Scan for the cell matching the given text and deliver its [X, Y] coordinate at center. 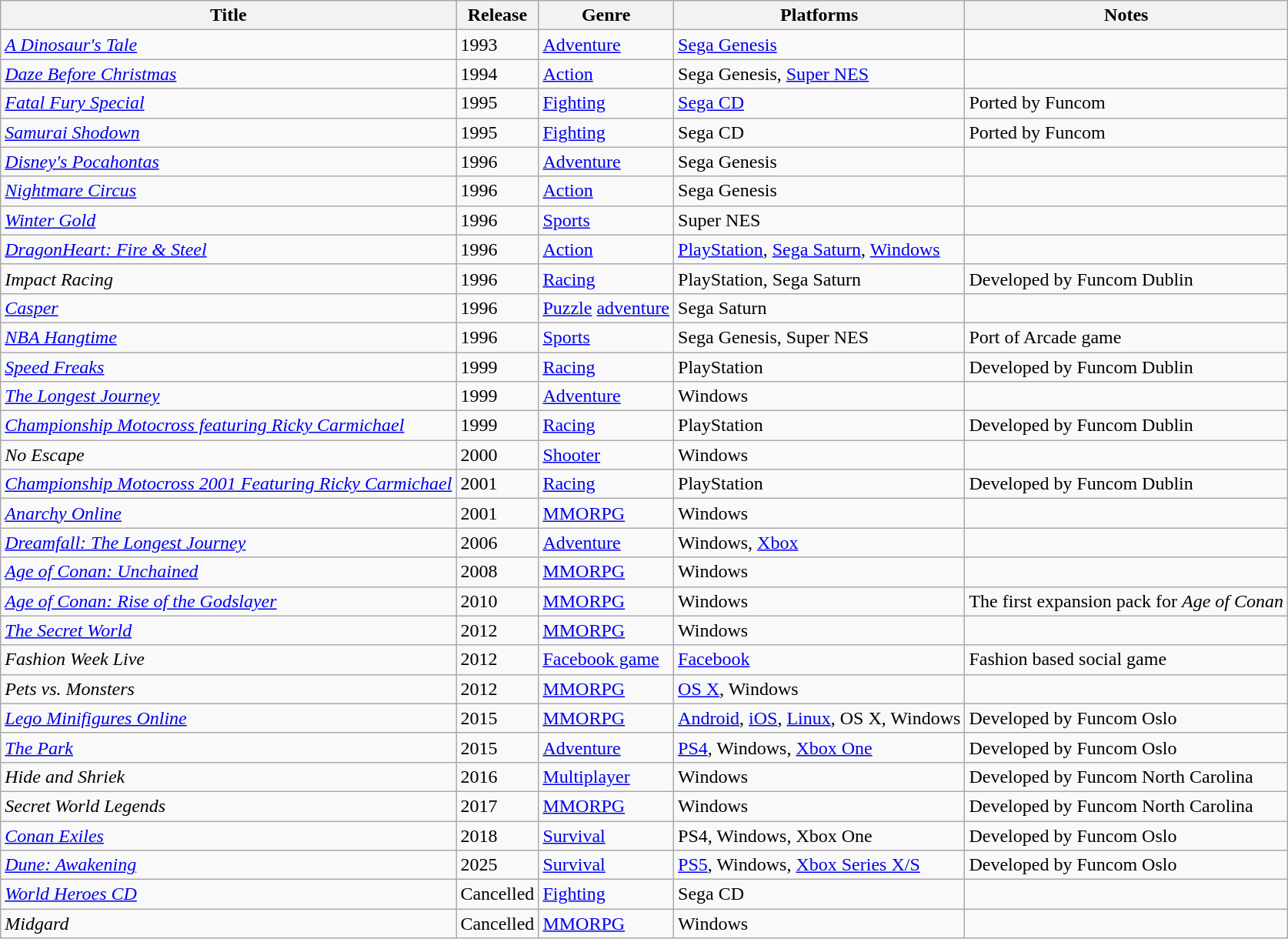
Dreamfall: The Longest Journey [229, 543]
Genre [606, 15]
Sega Saturn [819, 308]
Anarchy Online [229, 513]
Windows, Xbox [819, 543]
2010 [497, 601]
Notes [1126, 15]
Nightmare Circus [229, 191]
Midgard [229, 924]
DragonHeart: Fire & Steel [229, 249]
2025 [497, 865]
Age of Conan: Rise of the Godslayer [229, 601]
Fatal Fury Special [229, 103]
Championship Motocross 2001 Featuring Ricky Carmichael [229, 484]
World Heroes CD [229, 894]
Platforms [819, 15]
PlayStation, Sega Saturn, Windows [819, 249]
Daze Before Christmas [229, 74]
OS X, Windows [819, 689]
Fashion based social game [1126, 660]
Hide and Shriek [229, 777]
1993 [497, 45]
A Dinosaur's Tale [229, 45]
2008 [497, 572]
Dune: Awakening [229, 865]
The Secret World [229, 630]
Facebook game [606, 660]
Facebook [819, 660]
Shooter [606, 455]
2018 [497, 835]
Impact Racing [229, 279]
Speed Freaks [229, 367]
Championship Motocross featuring Ricky Carmichael [229, 426]
Fashion Week Live [229, 660]
The Longest Journey [229, 396]
2006 [497, 543]
No Escape [229, 455]
Conan Exiles [229, 835]
Android, iOS, Linux, OS X, Windows [819, 718]
PS5, Windows, Xbox Series X/S [819, 865]
Release [497, 15]
Port of Arcade game [1126, 337]
Lego Minifigures Online [229, 718]
2017 [497, 806]
PlayStation, Sega Saturn [819, 279]
Age of Conan: Unchained [229, 572]
Multiplayer [606, 777]
Casper [229, 308]
NBA Hangtime [229, 337]
Super NES [819, 220]
The first expansion pack for Age of Conan [1126, 601]
Samurai Shodown [229, 132]
The Park [229, 747]
Puzzle adventure [606, 308]
Pets vs. Monsters [229, 689]
Winter Gold [229, 220]
Secret World Legends [229, 806]
2000 [497, 455]
Disney's Pocahontas [229, 162]
2016 [497, 777]
Title [229, 15]
1994 [497, 74]
